Pinpoint the cell where the given text exists, returning its (X, Y) midpoint coordinate. 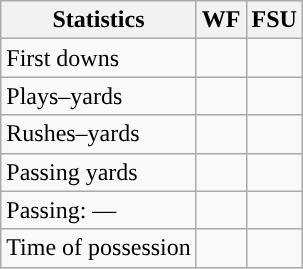
FSU (274, 20)
First downs (99, 58)
Plays–yards (99, 96)
Passing: –– (99, 210)
Rushes–yards (99, 134)
WF (221, 20)
Time of possession (99, 248)
Statistics (99, 20)
Passing yards (99, 172)
